Find where the given text appears and provide that cell's center as (X, Y) coordinate. 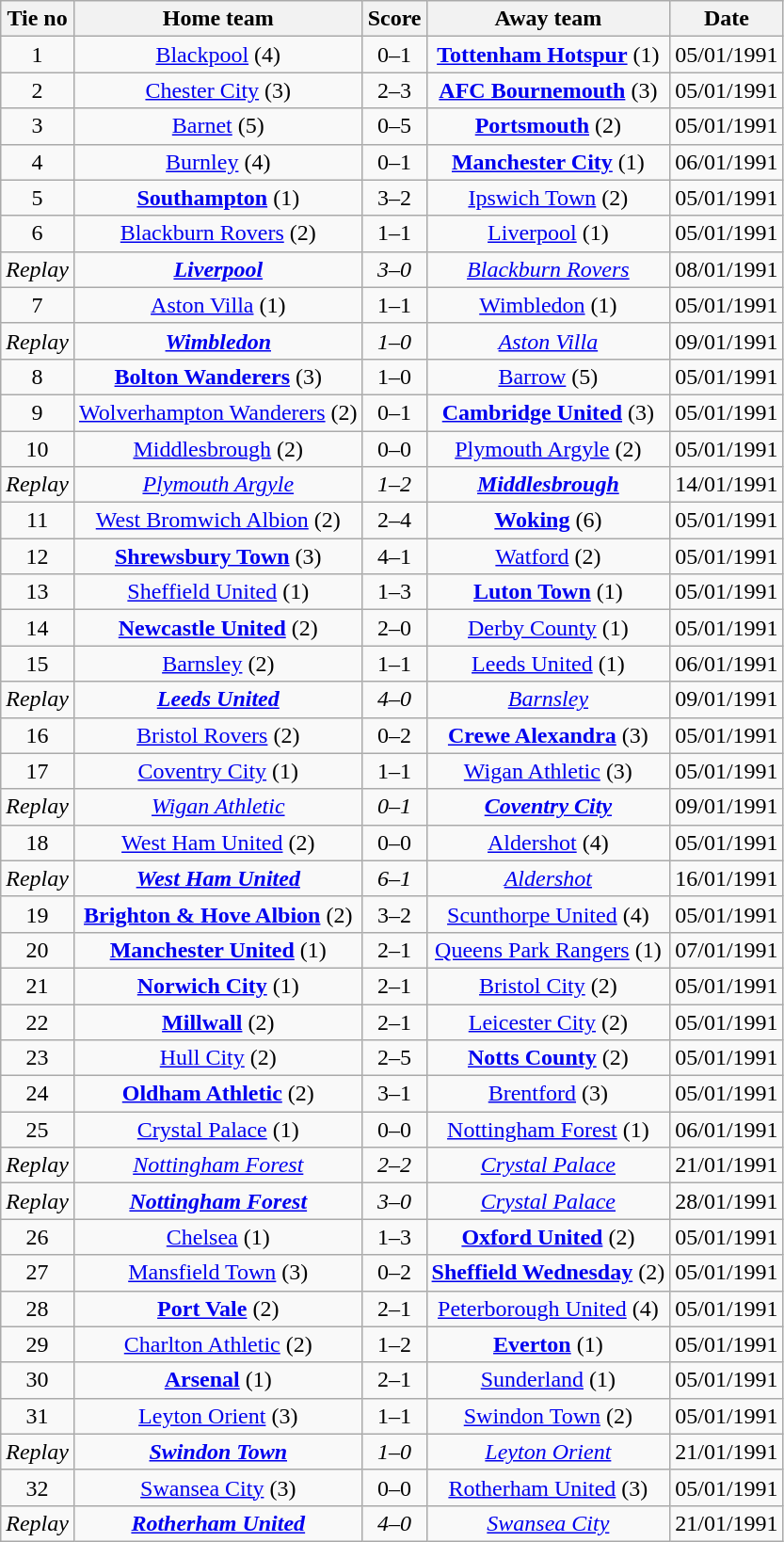
Newcastle United (2) (218, 628)
Hull City (2) (218, 1058)
Blackburn Rovers (548, 269)
10 (38, 449)
13 (38, 592)
23 (38, 1058)
Sunderland (1) (548, 1380)
Sheffield Wednesday (2) (548, 1273)
Aldershot (4) (548, 843)
2–4 (394, 521)
29 (38, 1344)
4–1 (394, 556)
Tie no (38, 19)
Nottingham Forest (1) (548, 1130)
Swindon Town (218, 1452)
West Ham United (218, 878)
Everton (1) (548, 1344)
2–5 (394, 1058)
Oldham Athletic (2) (218, 1094)
Bristol City (2) (548, 986)
24 (38, 1094)
Away team (548, 19)
Liverpool (1) (548, 233)
6–1 (394, 878)
Coventry City (1) (218, 771)
15 (38, 664)
31 (38, 1416)
Liverpool (218, 269)
17 (38, 771)
11 (38, 521)
Arsenal (1) (218, 1380)
Plymouth Argyle (2) (548, 449)
3–1 (394, 1094)
Burnley (4) (218, 162)
Manchester City (1) (548, 162)
Wimbledon (218, 341)
21 (38, 986)
1 (38, 55)
Aston Villa (548, 341)
Wolverhampton Wanderers (2) (218, 412)
07/01/1991 (727, 950)
Sheffield United (1) (218, 592)
Leeds United (218, 699)
Rotherham United (3) (548, 1487)
14 (38, 628)
26 (38, 1237)
Norwich City (1) (218, 986)
Wigan Athletic (3) (548, 771)
Crystal Palace (1) (218, 1130)
Leicester City (2) (548, 1021)
Swindon Town (2) (548, 1416)
30 (38, 1380)
6 (38, 233)
9 (38, 412)
22 (38, 1021)
Coventry City (548, 807)
Middlesbrough (548, 485)
Watford (2) (548, 556)
Port Vale (2) (218, 1309)
Barnet (5) (218, 126)
Swansea City (3) (218, 1487)
3 (38, 126)
Queens Park Rangers (1) (548, 950)
Chelsea (1) (218, 1237)
Barnsley (548, 699)
Luton Town (1) (548, 592)
Blackpool (4) (218, 55)
28/01/1991 (727, 1201)
Crewe Alexandra (3) (548, 735)
14/01/1991 (727, 485)
Bolton Wanderers (3) (218, 377)
16/01/1991 (727, 878)
08/01/1991 (727, 269)
7 (38, 305)
0–5 (394, 126)
Wimbledon (1) (548, 305)
16 (38, 735)
Brighton & Hove Albion (2) (218, 914)
Wigan Athletic (218, 807)
Leeds United (1) (548, 664)
8 (38, 377)
Portsmouth (2) (548, 126)
Barnsley (2) (218, 664)
Rotherham United (218, 1523)
Aldershot (548, 878)
Leyton Orient (548, 1452)
Woking (6) (548, 521)
Notts County (2) (548, 1058)
Manchester United (1) (218, 950)
Southampton (1) (218, 198)
27 (38, 1273)
Ipswich Town (2) (548, 198)
2–3 (394, 90)
Cambridge United (3) (548, 412)
West Bromwich Albion (2) (218, 521)
Tottenham Hotspur (1) (548, 55)
12 (38, 556)
25 (38, 1130)
Oxford United (2) (548, 1237)
Score (394, 19)
Bristol Rovers (2) (218, 735)
28 (38, 1309)
5 (38, 198)
Leyton Orient (3) (218, 1416)
4 (38, 162)
Swansea City (548, 1523)
Blackburn Rovers (2) (218, 233)
Charlton Athletic (2) (218, 1344)
Shrewsbury Town (3) (218, 556)
Aston Villa (1) (218, 305)
20 (38, 950)
Barrow (5) (548, 377)
2–2 (394, 1165)
Derby County (1) (548, 628)
AFC Bournemouth (3) (548, 90)
Chester City (3) (218, 90)
Millwall (2) (218, 1021)
Plymouth Argyle (218, 485)
19 (38, 914)
Home team (218, 19)
Date (727, 19)
18 (38, 843)
Brentford (3) (548, 1094)
2 (38, 90)
32 (38, 1487)
Middlesbrough (2) (218, 449)
West Ham United (2) (218, 843)
Peterborough United (4) (548, 1309)
2–0 (394, 628)
Scunthorpe United (4) (548, 914)
Mansfield Town (3) (218, 1273)
